Return (X, Y) of the center of cell containing provided text 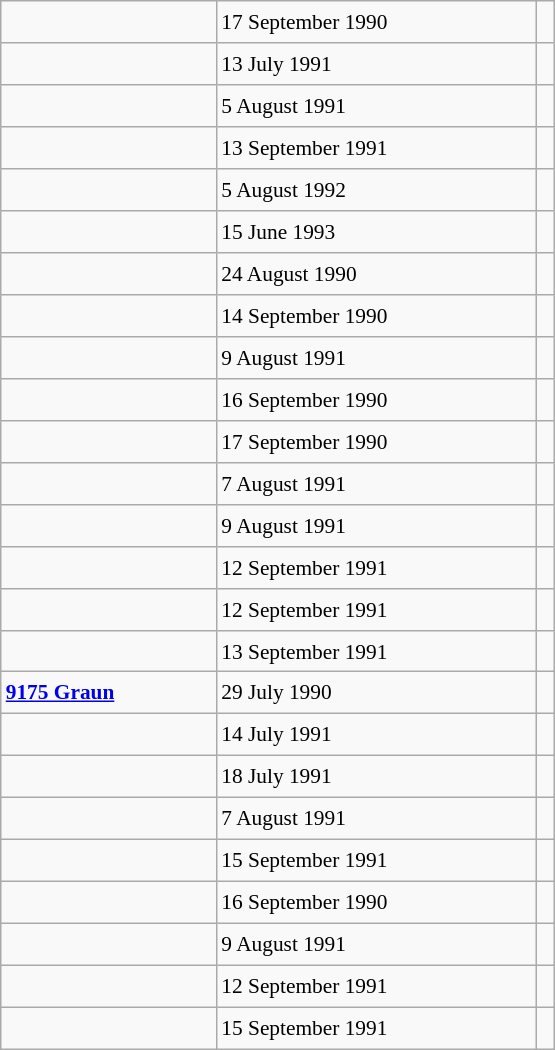
5 August 1991 (376, 106)
14 September 1990 (376, 316)
24 August 1990 (376, 274)
18 July 1991 (376, 777)
9175 Graun (109, 693)
15 June 1993 (376, 232)
5 August 1992 (376, 190)
13 July 1991 (376, 64)
14 July 1991 (376, 735)
29 July 1990 (376, 693)
